Return the [X, Y] coordinate for the center point of the cell that contains the specified text.  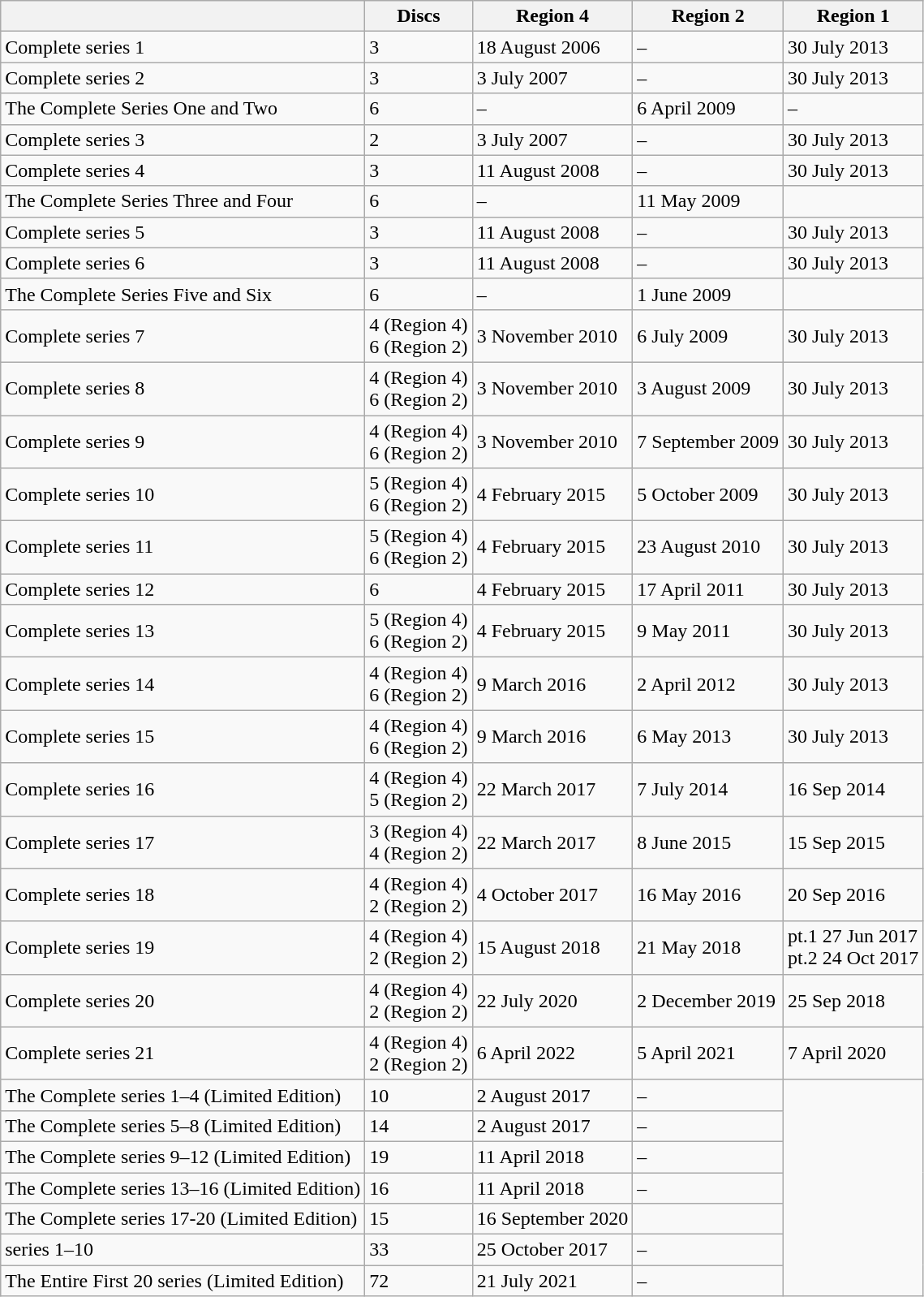
6 April 2022 [552, 1054]
16 [419, 1187]
The Complete series 17-20 (Limited Edition) [183, 1219]
Complete series 18 [183, 894]
3 August 2009 [708, 388]
Region 4 [552, 16]
23 August 2010 [708, 547]
72 [419, 1281]
Complete series 19 [183, 948]
The Complete series 13–16 (Limited Edition) [183, 1187]
Complete series 15 [183, 737]
1 June 2009 [708, 294]
Complete series 10 [183, 495]
Region 1 [853, 16]
6 April 2009 [708, 109]
Complete series 2 [183, 78]
Complete series 17 [183, 842]
16 Sep 2014 [853, 789]
14 [419, 1126]
9 May 2011 [708, 631]
7 September 2009 [708, 442]
16 May 2016 [708, 894]
16 September 2020 [552, 1219]
pt.1 27 Jun 2017pt.2 24 Oct 2017 [853, 948]
33 [419, 1250]
20 Sep 2016 [853, 894]
Complete series 5 [183, 232]
22 July 2020 [552, 1000]
Complete series 12 [183, 589]
Complete series 7 [183, 336]
7 April 2020 [853, 1054]
Complete series 8 [183, 388]
The Complete Series Three and Four [183, 201]
15 [419, 1219]
Complete series 11 [183, 547]
17 April 2011 [708, 589]
Complete series 9 [183, 442]
Complete series 13 [183, 631]
Complete series 3 [183, 140]
5 October 2009 [708, 495]
Discs [419, 16]
21 July 2021 [552, 1281]
4 October 2017 [552, 894]
The Complete series 9–12 (Limited Edition) [183, 1157]
The Complete series 1–4 (Limited Edition) [183, 1095]
10 [419, 1095]
The Complete series 5–8 (Limited Edition) [183, 1126]
The Entire First 20 series (Limited Edition) [183, 1281]
2 [419, 140]
Region 2 [708, 16]
6 May 2013 [708, 737]
The Complete Series Five and Six [183, 294]
15 Sep 2015 [853, 842]
Complete series 16 [183, 789]
7 July 2014 [708, 789]
Complete series 21 [183, 1054]
Complete series 20 [183, 1000]
15 August 2018 [552, 948]
4 (Region 4)5 (Region 2) [419, 789]
6 July 2009 [708, 336]
series 1–10 [183, 1250]
Complete series 14 [183, 683]
Complete series 1 [183, 47]
21 May 2018 [708, 948]
5 April 2021 [708, 1054]
11 May 2009 [708, 201]
19 [419, 1157]
3 (Region 4)4 (Region 2) [419, 842]
Complete series 4 [183, 170]
8 June 2015 [708, 842]
2 April 2012 [708, 683]
2 December 2019 [708, 1000]
Complete series 6 [183, 263]
The Complete Series One and Two [183, 109]
18 August 2006 [552, 47]
25 Sep 2018 [853, 1000]
25 October 2017 [552, 1250]
